Locate the cell with the specified text and output its [X, Y] center coordinate. 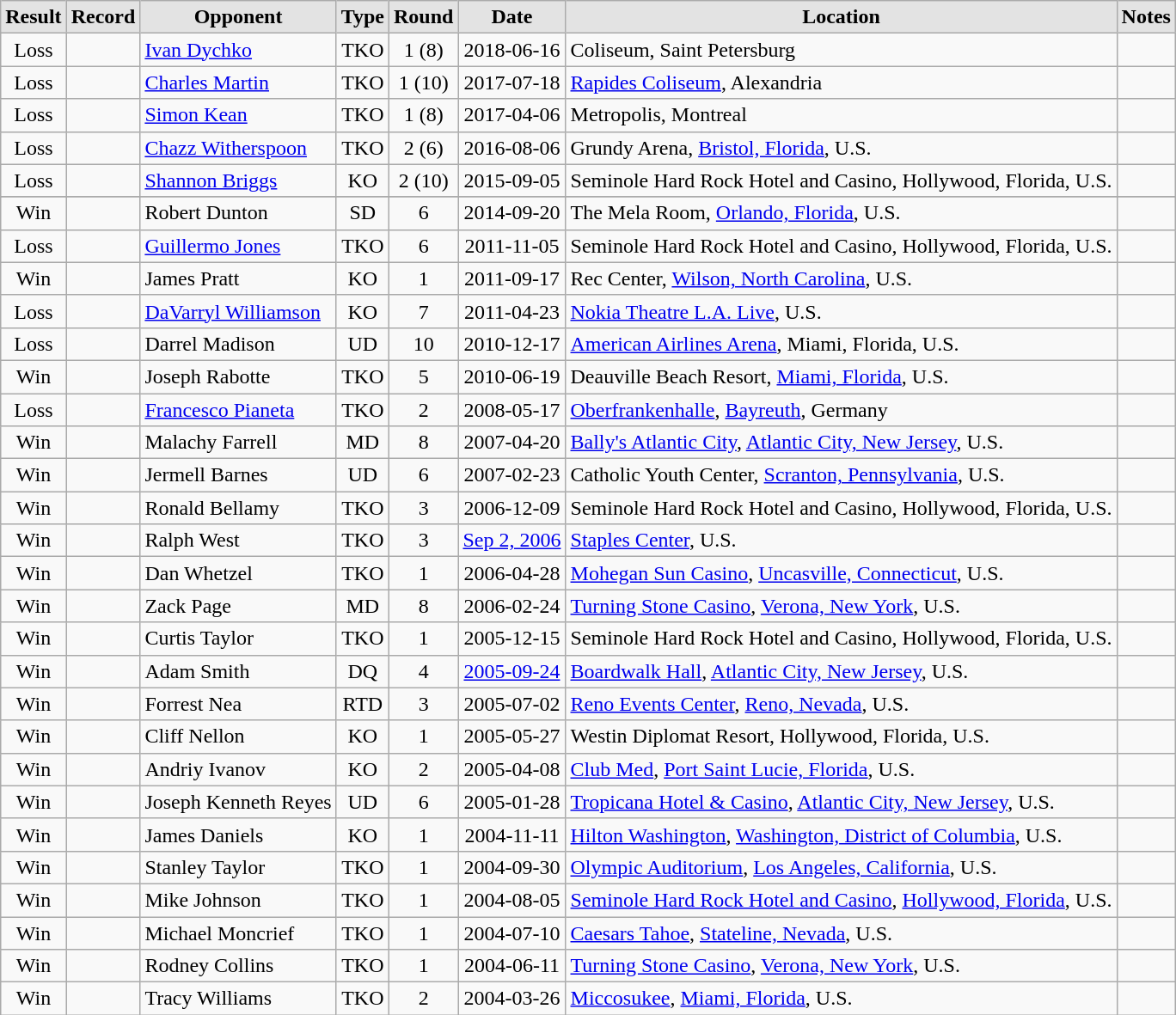
Round [424, 17]
Malachy Farrell [238, 443]
Curtis Taylor [238, 639]
Type [363, 17]
Catholic Youth Center, Scranton, Pennsylvania, U.S. [841, 475]
Stanley Taylor [238, 867]
Coliseum, Saint Petersburg [841, 50]
Location [841, 17]
Robert Dunton [238, 213]
Notes [1146, 17]
Club Med, Port Saint Lucie, Florida, U.S. [841, 769]
2004-06-11 [512, 966]
Nokia Theatre L.A. Live, U.S. [841, 311]
Chazz Witherspoon [238, 148]
Francesco Pianeta [238, 410]
2010-12-17 [512, 344]
Shannon Briggs [238, 180]
2005-04-08 [512, 769]
Andriy Ivanov [238, 769]
Deauville Beach Resort, Miami, Florida, U.S. [841, 376]
2005-05-27 [512, 737]
2010-06-19 [512, 376]
Rapides Coliseum, Alexandria [841, 83]
The Mela Room, Orlando, Florida, U.S. [841, 213]
RTD [363, 704]
Metropolis, Montreal [841, 115]
2004-08-05 [512, 900]
Reno Events Center, Reno, Nevada, U.S. [841, 704]
Opponent [238, 17]
Westin Diplomat Resort, Hollywood, Florida, U.S. [841, 737]
Tropicana Hotel & Casino, Atlantic City, New Jersey, U.S. [841, 802]
Date [512, 17]
2 (6) [424, 148]
Zack Page [238, 606]
Guillermo Jones [238, 246]
Michael Moncrief [238, 932]
2015-09-05 [512, 180]
SD [363, 213]
1 (10) [424, 83]
2017-07-18 [512, 83]
2005-09-24 [512, 671]
2018-06-16 [512, 50]
Hilton Washington, Washington, District of Columbia, U.S. [841, 835]
Miccosukee, Miami, Florida, U.S. [841, 999]
5 [424, 376]
Boardwalk Hall, Atlantic City, New Jersey, U.S. [841, 671]
2 (10) [424, 180]
Record [103, 17]
7 [424, 311]
Jermell Barnes [238, 475]
10 [424, 344]
2011-11-05 [512, 246]
Cliff Nellon [238, 737]
2011-09-17 [512, 278]
Forrest Nea [238, 704]
2004-09-30 [512, 867]
American Airlines Arena, Miami, Florida, U.S. [841, 344]
Oberfrankenhalle, Bayreuth, Germany [841, 410]
Rec Center, Wilson, North Carolina, U.S. [841, 278]
2007-02-23 [512, 475]
DQ [363, 671]
Joseph Rabotte [238, 376]
Sep 2, 2006 [512, 541]
Tracy Williams [238, 999]
Darrel Madison [238, 344]
2017-04-06 [512, 115]
2004-03-26 [512, 999]
2006-02-24 [512, 606]
Joseph Kenneth Reyes [238, 802]
Mohegan Sun Casino, Uncasville, Connecticut, U.S. [841, 573]
2007-04-20 [512, 443]
DaVarryl Williamson [238, 311]
Simon Kean [238, 115]
2011-04-23 [512, 311]
Ralph West [238, 541]
2005-01-28 [512, 802]
2008-05-17 [512, 410]
Adam Smith [238, 671]
4 [424, 671]
2005-12-15 [512, 639]
2016-08-06 [512, 148]
Ronald Bellamy [238, 508]
Bally's Atlantic City, Atlantic City, New Jersey, U.S. [841, 443]
Staples Center, U.S. [841, 541]
Grundy Arena, Bristol, Florida, U.S. [841, 148]
James Pratt [238, 278]
Result [34, 17]
Rodney Collins [238, 966]
Charles Martin [238, 83]
Dan Whetzel [238, 573]
2006-04-28 [512, 573]
Mike Johnson [238, 900]
2014-09-20 [512, 213]
Olympic Auditorium, Los Angeles, California, U.S. [841, 867]
2004-07-10 [512, 932]
2005-07-02 [512, 704]
2006-12-09 [512, 508]
Ivan Dychko [238, 50]
James Daniels [238, 835]
2004-11-11 [512, 835]
Caesars Tahoe, Stateline, Nevada, U.S. [841, 932]
